Pinpoint the cell where the given text exists, returning its [X, Y] midpoint coordinate. 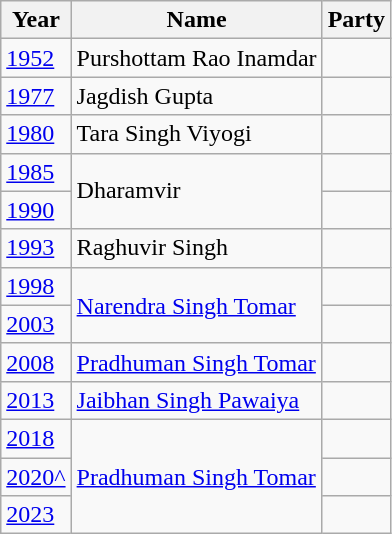
Purshottam Rao Inamdar [196, 58]
2023 [36, 515]
1990 [36, 210]
1998 [36, 286]
1993 [36, 248]
2020^ [36, 477]
1952 [36, 58]
Dharamvir [196, 191]
Tara Singh Viyogi [196, 134]
Year [36, 20]
2013 [36, 400]
1977 [36, 96]
2018 [36, 438]
1980 [36, 134]
Raghuvir Singh [196, 248]
1985 [36, 172]
Jagdish Gupta [196, 96]
Jaibhan Singh Pawaiya [196, 400]
2008 [36, 362]
2003 [36, 324]
Party [356, 20]
Narendra Singh Tomar [196, 305]
Name [196, 20]
